Provide the (x, y) coordinate of the cell's center where the given text is located.  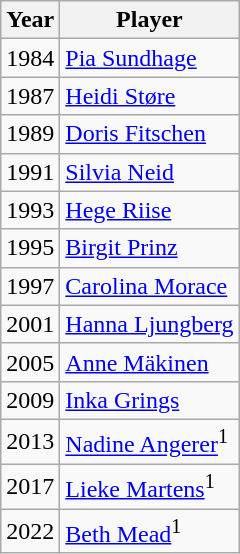
1997 (30, 286)
1984 (30, 58)
Nadine Angerer1 (150, 442)
1991 (30, 172)
2001 (30, 324)
1989 (30, 134)
2005 (30, 362)
2022 (30, 532)
Carolina Morace (150, 286)
Beth Mead1 (150, 532)
Hege Riise (150, 210)
Lieke Martens1 (150, 486)
Silvia Neid (150, 172)
Hanna Ljungberg (150, 324)
1993 (30, 210)
Pia Sundhage (150, 58)
2009 (30, 400)
2017 (30, 486)
Year (30, 20)
Anne Mäkinen (150, 362)
Heidi Støre (150, 96)
1995 (30, 248)
1987 (30, 96)
Player (150, 20)
Inka Grings (150, 400)
2013 (30, 442)
Birgit Prinz (150, 248)
Doris Fitschen (150, 134)
